Identify which cell holds the provided text, then report its [x, y] central coordinate. 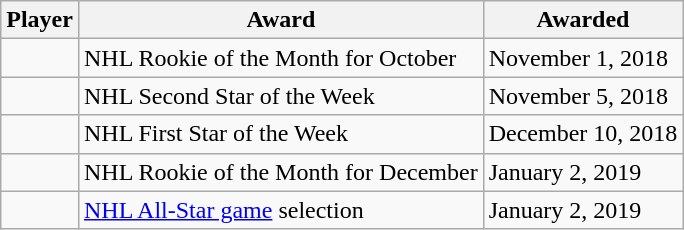
Awarded [583, 20]
NHL Second Star of the Week [280, 96]
NHL Rookie of the Month for December [280, 172]
NHL Rookie of the Month for October [280, 58]
Player [40, 20]
Award [280, 20]
NHL First Star of the Week [280, 134]
November 5, 2018 [583, 96]
December 10, 2018 [583, 134]
NHL All-Star game selection [280, 210]
November 1, 2018 [583, 58]
